Search for the cell housing the specified text and yield its [x, y] center coordinate. 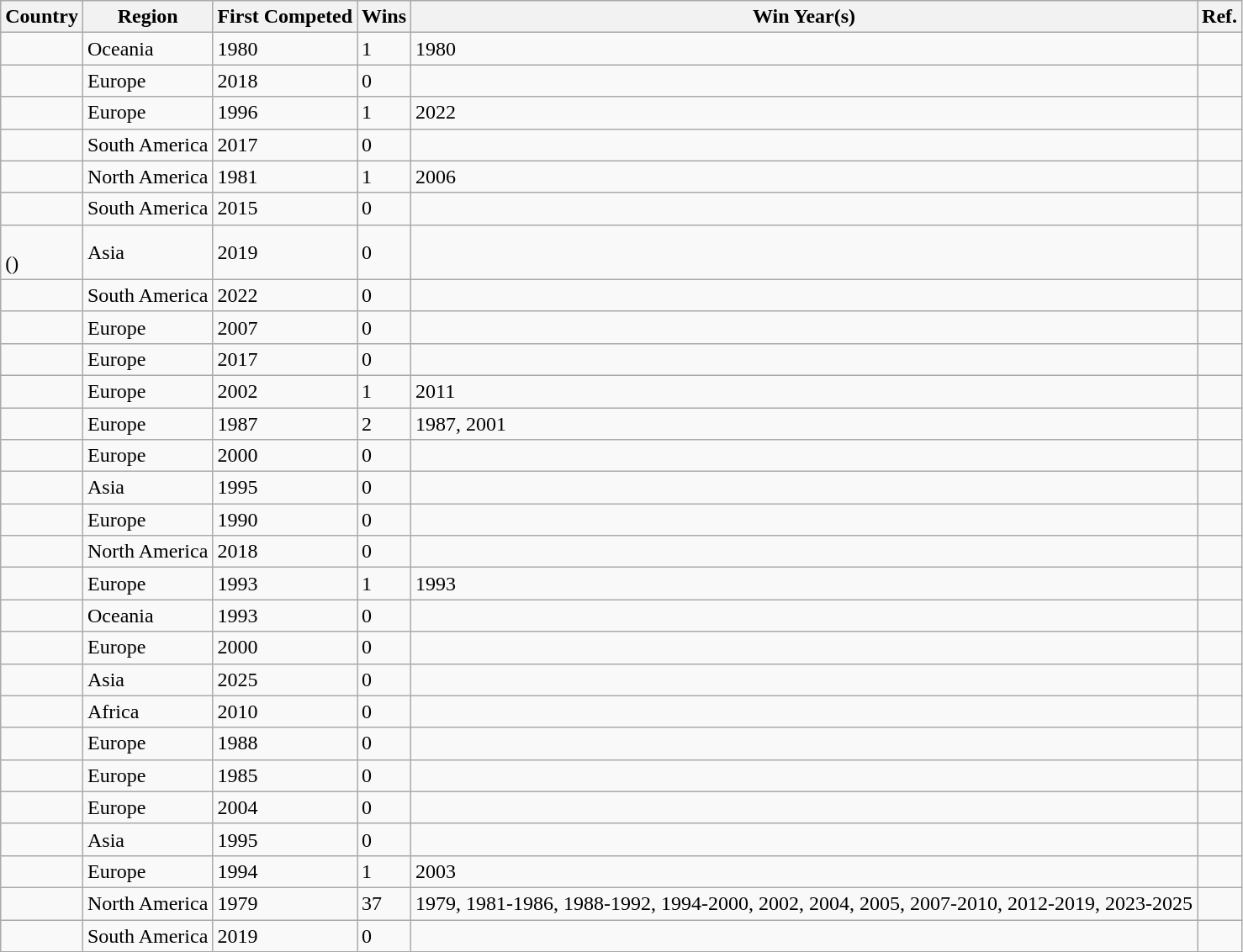
Wins [384, 17]
37 [384, 903]
2025 [285, 680]
1987, 2001 [804, 423]
1985 [285, 775]
1979 [285, 903]
2003 [804, 871]
2006 [804, 177]
1996 [285, 113]
1987 [285, 423]
Region [147, 17]
Country [42, 17]
2007 [285, 327]
2010 [285, 711]
Africa [147, 711]
2002 [285, 391]
2 [384, 423]
Ref. [1219, 17]
() [42, 252]
2011 [804, 391]
1988 [285, 743]
First Competed [285, 17]
2015 [285, 209]
1979, 1981-1986, 1988-1992, 1994-2000, 2002, 2004, 2005, 2007-2010, 2012-2019, 2023-2025 [804, 903]
1994 [285, 871]
1990 [285, 520]
1981 [285, 177]
2004 [285, 807]
Win Year(s) [804, 17]
